Extract the [x, y] coordinate from the center of the cell holding the provided text.  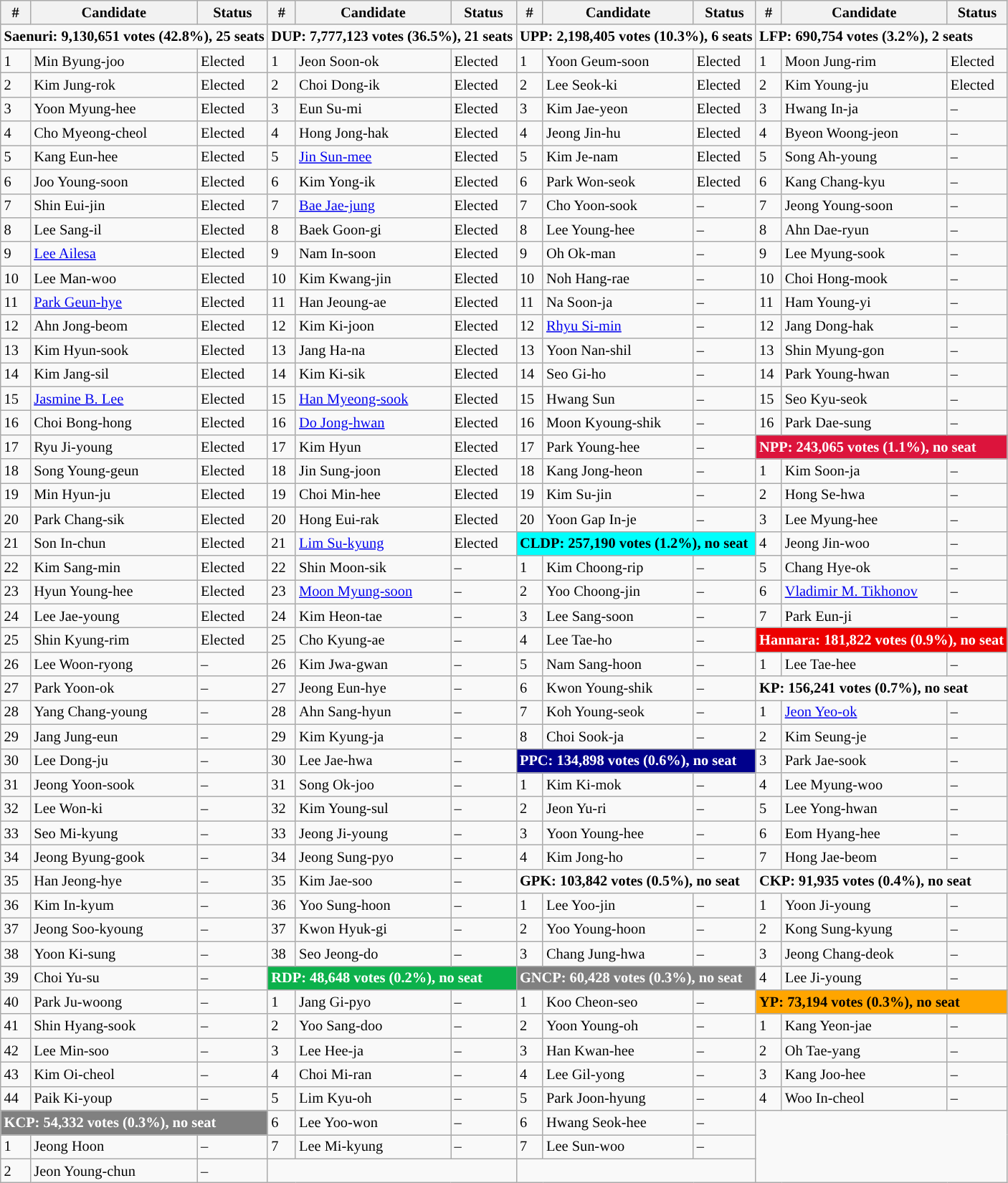
Jang Ha-na [373, 351]
Park Ju-woong [113, 1002]
Kim Young-ju [865, 85]
Baek Goon-gi [373, 229]
Lee Tae-hee [865, 664]
Lee Mi-kyung [373, 1146]
Yoon Gap In-je [618, 519]
Park Eun-ji [865, 616]
Lim Su-kyung [373, 543]
Lee Ji-young [865, 978]
Kim Kwang-jin [373, 278]
Min Hyun-ju [113, 495]
Lee Seok-ki [618, 85]
GPK: 103,842 votes (0.5%), no seat [636, 881]
Park Geun-hye [113, 302]
Byeon Woong-jeon [865, 133]
Choi Mi-ran [373, 1074]
Yoo Sung-hoon [373, 906]
Hwang Seok-hee [618, 1123]
Kwon Hyuk-gi [373, 929]
Choi Min-hee [373, 495]
44 [16, 1098]
Ryu Ji-young [113, 447]
Seo Jeong-do [373, 954]
Lee Ailesa [113, 254]
Kim Jwa-gwan [373, 664]
Kim Choong-rip [618, 567]
Oh Ok-man [618, 254]
Song Young-geun [113, 471]
Ahn Sang-hyun [373, 712]
39 [16, 978]
Kim Hyun [373, 447]
Kim Jae-yeon [618, 109]
Lee Yoo-won [373, 1123]
Kim Ki-joon [373, 326]
Lee Dong-ju [113, 761]
Kim Oi-cheol [113, 1074]
Jeong Sung-pyo [373, 857]
Kang Eun-hee [113, 157]
Jasmine B. Lee [113, 399]
Cho Yoon-sook [618, 206]
Lee Yong-hwan [865, 809]
Kwon Young-shik [618, 688]
Kang Jong-heon [618, 471]
Jeong Byung-gook [113, 857]
Yoon Geum-soon [618, 61]
Jeong Chang-deok [865, 954]
KP: 156,241 votes (0.7%), no seat [882, 688]
Ahn Jong-beom [113, 326]
Joo Young-soon [113, 181]
KCP: 54,332 votes (0.3%), no seat [135, 1123]
Hong Jae-beom [865, 857]
Lee Sang-il [113, 229]
Kim Heon-tae [373, 616]
Shin Eui-jin [113, 206]
Koh Young-seok [618, 712]
Han Kwan-hee [618, 1050]
Saenuri: 9,130,651 votes (42.8%), 25 seats [135, 37]
Shin Moon-sik [373, 567]
RDP: 48,648 votes (0.2%), no seat [391, 978]
LFP: 690,754 votes (3.2%), 2 seats [882, 37]
Lee Myung-hee [865, 519]
Eom Hyang-hee [865, 833]
Yoo Sang-doo [373, 1026]
Jeon Young-chun [113, 1171]
Lee Tae-ho [618, 640]
Kim Yong-ik [373, 181]
Kang Yeon-jae [865, 1026]
Yoo Choong-jin [618, 591]
Choi Dong-ik [373, 85]
Song Ah-young [865, 157]
Kim Jung-rok [113, 85]
Kim Soon-ja [865, 471]
Paik Ki-youp [113, 1098]
Jeong Yoon-sook [113, 784]
Yang Chang-young [113, 712]
Park Yoon-ok [113, 688]
Kim Jae-soo [373, 881]
Rhyu Si-min [618, 326]
Jeong Jin-woo [865, 543]
Yoon Young-hee [618, 833]
Jeong Ji-young [373, 833]
Lee Won-ki [113, 809]
Seo Gi-ho [618, 374]
Jang Jung-eun [113, 736]
Eun Su-mi [373, 109]
Choi Hong-mook [865, 278]
CKP: 91,935 votes (0.4%), no seat [882, 881]
Kim Seung-je [865, 736]
Ahn Dae-ryun [865, 229]
Shin Myung-gon [865, 351]
Moon Kyoung-shik [618, 422]
Park Dae-sung [865, 422]
Han Jeong-hye [113, 881]
Han Jeoung-ae [373, 302]
Yoo Young-hoon [618, 929]
Koo Cheon-seo [618, 1002]
Choi Yu-su [113, 978]
43 [16, 1074]
Chang Jung-hwa [618, 954]
Lee Min-soo [113, 1050]
Yoon Ji-young [865, 906]
Jeong Young-soon [865, 206]
Kim Young-sul [373, 809]
Hyun Young-hee [113, 591]
Jang Gi-pyo [373, 1002]
Kim Hyun-sook [113, 351]
Seo Kyu-seok [865, 399]
Park Jae-sook [865, 761]
GNCP: 60,428 votes (0.3%), no seat [636, 978]
UPP: 2,198,405 votes (10.3%), 6 seats [636, 37]
Nam In-soon [373, 254]
Lee Myung-woo [865, 784]
Jeong Soo-kyoung [113, 929]
Ham Young-yi [865, 302]
Noh Hang-rae [618, 278]
Woo In-cheol [865, 1098]
Hong Se-hwa [865, 495]
Lee Gil-yong [618, 1074]
Oh Tae-yang [865, 1050]
Park Young-hee [618, 447]
Moon Myung-soon [373, 591]
Jang Dong-hak [865, 326]
NPP: 243,065 votes (1.1%), no seat [882, 447]
Lee Yoo-jin [618, 906]
Kang Joo-hee [865, 1074]
Seo Mi-kyung [113, 833]
Choi Bong-hong [113, 422]
Kong Sung-kyung [865, 929]
Shin Hyang-sook [113, 1026]
Kim Su-jin [618, 495]
Jeong Eun-hye [373, 688]
Lee Sun-woo [618, 1146]
Shin Kyung-rim [113, 640]
Do Jong-hwan [373, 422]
Park Young-hwan [865, 374]
Jeon Yeo-ok [865, 712]
DUP: 7,777,123 votes (36.5%), 21 seats [391, 37]
Park Won-seok [618, 181]
Choi Sook-ja [618, 736]
42 [16, 1050]
Kim Kyung-ja [373, 736]
Jeong Jin-hu [618, 133]
Jin Sun-mee [373, 157]
Na Soon-ja [618, 302]
Kim Ki-mok [618, 784]
Hwang In-ja [865, 109]
Jin Sung-joon [373, 471]
Yoon Young-oh [618, 1026]
Lee Man-woo [113, 278]
Lee Sang-soon [618, 616]
YP: 73,194 votes (0.3%), no seat [882, 1002]
Kim Sang-min [113, 567]
Lee Jae-young [113, 616]
Cho Myeong-cheol [113, 133]
40 [16, 1002]
41 [16, 1026]
Lim Kyu-oh [373, 1098]
CLDP: 257,190 votes (1.2%), no seat [636, 543]
Min Byung-joo [113, 61]
Park Chang-sik [113, 519]
Han Myeong-sook [373, 399]
Nam Sang-hoon [618, 664]
Lee Hee-ja [373, 1050]
Bae Jae-jung [373, 206]
Cho Kyung-ae [373, 640]
Moon Jung-rim [865, 61]
Chang Hye-ok [865, 567]
Jeon Soon-ok [373, 61]
Lee Young-hee [618, 229]
Kim Je-nam [618, 157]
Kim In-kyum [113, 906]
Park Joon-hyung [618, 1098]
PPC: 134,898 votes (0.6%), no seat [636, 761]
Yoon Ki-sung [113, 954]
Jeong Hoon [113, 1146]
Kim Jong-ho [618, 857]
Yoon Nan-shil [618, 351]
Song Ok-joo [373, 784]
Yoon Myung-hee [113, 109]
Kang Chang-kyu [865, 181]
Kim Ki-sik [373, 374]
Lee Jae-hwa [373, 761]
Vladimir M. Tikhonov [865, 591]
Lee Myung-sook [865, 254]
Jeon Yu-ri [618, 809]
Lee Woon-ryong [113, 664]
Kim Jang-sil [113, 374]
Hwang Sun [618, 399]
Hannara: 181,822 votes (0.9%), no seat [882, 640]
Hong Jong-hak [373, 133]
Hong Eui-rak [373, 519]
Son In-chun [113, 543]
